Scan for the cell matching the given text and deliver its [X, Y] coordinate at center. 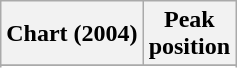
Chart (2004) [72, 34]
Peakposition [189, 34]
